Return the (x, y) coordinate for the center point of the cell that contains the specified text.  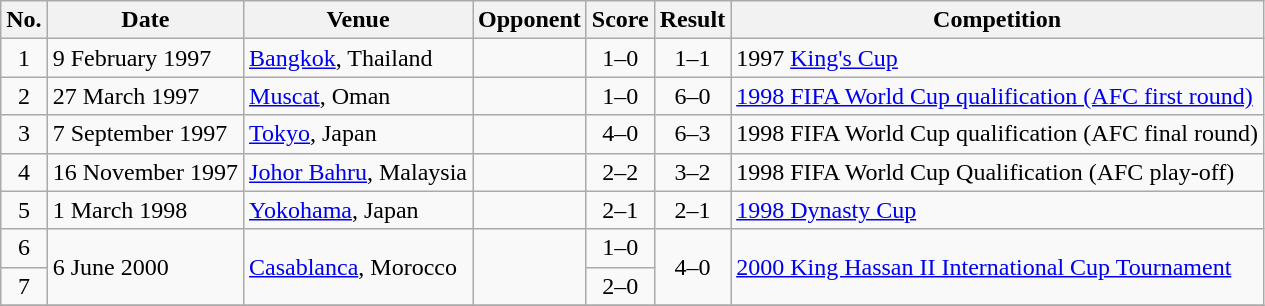
5 (24, 210)
2 (24, 96)
6–3 (692, 134)
1–1 (692, 58)
Casablanca, Morocco (358, 267)
2–2 (620, 172)
2000 King Hassan II International Cup Tournament (998, 267)
Bangkok, Thailand (358, 58)
Johor Bahru, Malaysia (358, 172)
1998 FIFA World Cup qualification (AFC first round) (998, 96)
Competition (998, 20)
1 (24, 58)
Yokohama, Japan (358, 210)
No. (24, 20)
7 September 1997 (145, 134)
4 (24, 172)
1998 FIFA World Cup qualification (AFC final round) (998, 134)
Muscat, Oman (358, 96)
6 June 2000 (145, 267)
9 February 1997 (145, 58)
16 November 1997 (145, 172)
7 (24, 286)
Result (692, 20)
1998 Dynasty Cup (998, 210)
6–0 (692, 96)
1998 FIFA World Cup Qualification (AFC play-off) (998, 172)
6 (24, 248)
3 (24, 134)
Date (145, 20)
27 March 1997 (145, 96)
Tokyo, Japan (358, 134)
Venue (358, 20)
Opponent (530, 20)
2–0 (620, 286)
1 March 1998 (145, 210)
1997 King's Cup (998, 58)
Score (620, 20)
3–2 (692, 172)
